Scan for the cell matching the given text and deliver its [X, Y] coordinate at center. 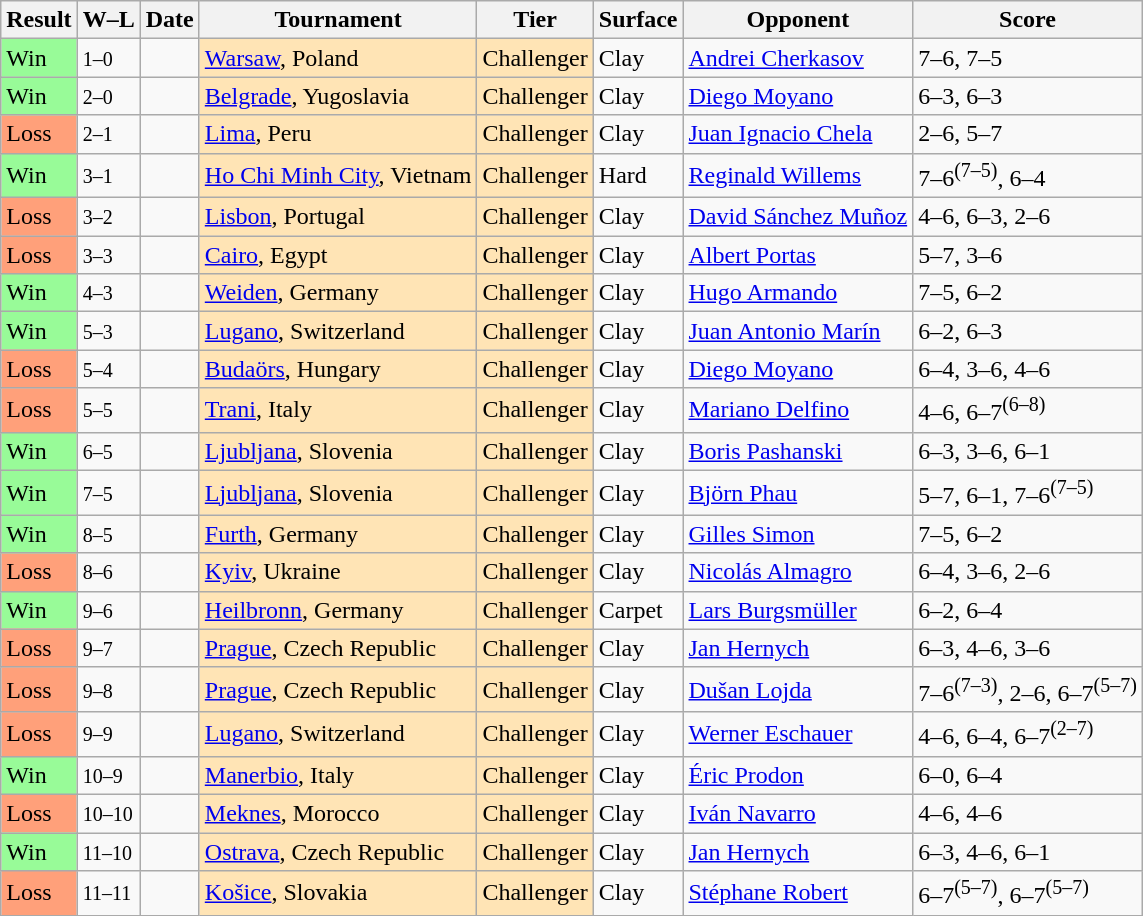
Stéphane Robert [798, 894]
9–6 [108, 610]
6–3, 4–6, 6–1 [1028, 852]
6–3, 3–6, 6–1 [1028, 451]
5–4 [108, 369]
Lisbon, Portugal [338, 217]
6–4, 3–6, 2–6 [1028, 572]
Manerbio, Italy [338, 775]
6–3, 6–3 [1028, 96]
9–9 [108, 734]
11–10 [108, 852]
6–7(5–7), 6–7(5–7) [1028, 894]
Ho Chi Minh City, Vietnam [338, 176]
Ostrava, Czech Republic [338, 852]
2–0 [108, 96]
Lima, Peru [338, 134]
Carpet [638, 610]
2–6, 5–7 [1028, 134]
Meknes, Morocco [338, 813]
Weiden, Germany [338, 293]
4–3 [108, 293]
Belgrade, Yugoslavia [338, 96]
7–6, 7–5 [1028, 58]
5–3 [108, 331]
Andrei Cherkasov [798, 58]
Gilles Simon [798, 534]
Cairo, Egypt [338, 255]
10–10 [108, 813]
6–0, 6–4 [1028, 775]
3–3 [108, 255]
Furth, Germany [338, 534]
7–6(7–5), 6–4 [1028, 176]
3–1 [108, 176]
Heilbronn, Germany [338, 610]
Björn Phau [798, 492]
6–2, 6–4 [1028, 610]
Košice, Slovakia [338, 894]
Hugo Armando [798, 293]
W–L [108, 20]
10–9 [108, 775]
Lars Burgsmüller [798, 610]
Tournament [338, 20]
Éric Prodon [798, 775]
5–7, 3–6 [1028, 255]
Juan Antonio Marín [798, 331]
Surface [638, 20]
Warsaw, Poland [338, 58]
11–11 [108, 894]
David Sánchez Muñoz [798, 217]
2–1 [108, 134]
4–6, 6–3, 2–6 [1028, 217]
Hard [638, 176]
4–6, 6–7(6–8) [1028, 410]
Budaörs, Hungary [338, 369]
7–6(7–3), 2–6, 6–7(5–7) [1028, 690]
3–2 [108, 217]
Iván Navarro [798, 813]
Nicolás Almagro [798, 572]
Score [1028, 20]
Mariano Delfino [798, 410]
1–0 [108, 58]
Result [39, 20]
Werner Eschauer [798, 734]
9–8 [108, 690]
5–5 [108, 410]
Opponent [798, 20]
Date [170, 20]
6–4, 3–6, 4–6 [1028, 369]
8–5 [108, 534]
6–5 [108, 451]
Albert Portas [798, 255]
Tier [535, 20]
Trani, Italy [338, 410]
4–6, 6–4, 6–7(2–7) [1028, 734]
Juan Ignacio Chela [798, 134]
7–5 [108, 492]
6–2, 6–3 [1028, 331]
Reginald Willems [798, 176]
Boris Pashanski [798, 451]
Kyiv, Ukraine [338, 572]
6–3, 4–6, 3–6 [1028, 648]
8–6 [108, 572]
4–6, 4–6 [1028, 813]
5–7, 6–1, 7–6(7–5) [1028, 492]
9–7 [108, 648]
Dušan Lojda [798, 690]
